Provide the [X, Y] coordinate of the cell's center where the given text is located.  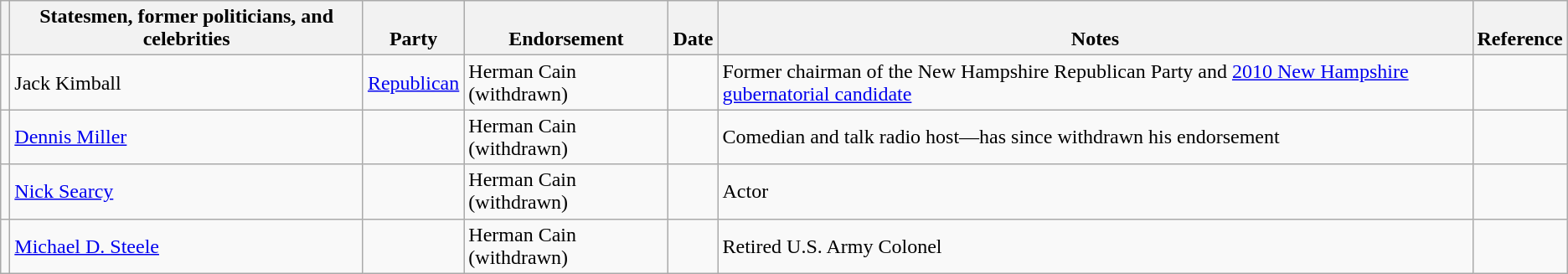
Endorsement [566, 28]
Jack Kimball [187, 82]
Michael D. Steele [187, 246]
Party [413, 28]
Reference [1519, 28]
Nick Searcy [187, 191]
Notes [1096, 28]
Actor [1096, 191]
Former chairman of the New Hampshire Republican Party and 2010 New Hampshire gubernatorial candidate [1096, 82]
Comedian and talk radio host—has since withdrawn his endorsement [1096, 137]
Retired U.S. Army Colonel [1096, 246]
Date [694, 28]
Republican [413, 82]
Statesmen, former politicians, and celebrities [187, 28]
Dennis Miller [187, 137]
